Return [x, y] of the center of cell containing provided text 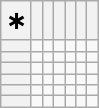
∗ [16, 21]
